Locate the cell with the specified text and output its (X, Y) center coordinate. 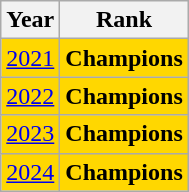
Rank (124, 20)
2021 (30, 58)
2024 (30, 172)
2023 (30, 134)
2022 (30, 96)
Year (30, 20)
